From the cell containing the given text, extract its center point as (X, Y) coordinate. 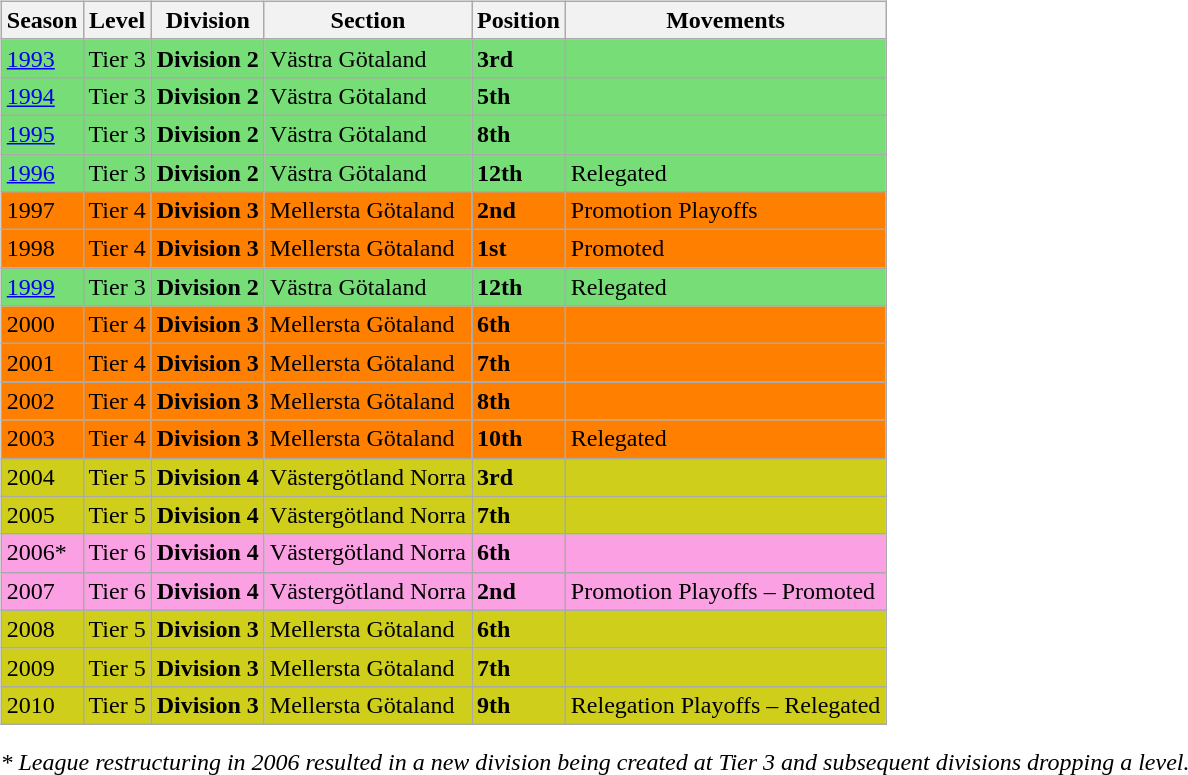
2001 (42, 363)
5th (519, 96)
1999 (42, 287)
Section (368, 20)
2009 (42, 667)
Movements (726, 20)
2005 (42, 515)
1996 (42, 173)
1st (519, 249)
Level (117, 20)
Promoted (726, 249)
1993 (42, 58)
2007 (42, 591)
9th (519, 705)
Season (42, 20)
1998 (42, 249)
2004 (42, 477)
1995 (42, 134)
2008 (42, 629)
Position (519, 20)
2003 (42, 439)
Relegation Playoffs – Relegated (726, 705)
2002 (42, 401)
1994 (42, 96)
Promotion Playoffs (726, 211)
2000 (42, 325)
Division (208, 20)
2010 (42, 705)
10th (519, 439)
1997 (42, 211)
Promotion Playoffs – Promoted (726, 591)
2006* (42, 553)
